Provide the [x, y] coordinate of the cell's center where the given text is located.  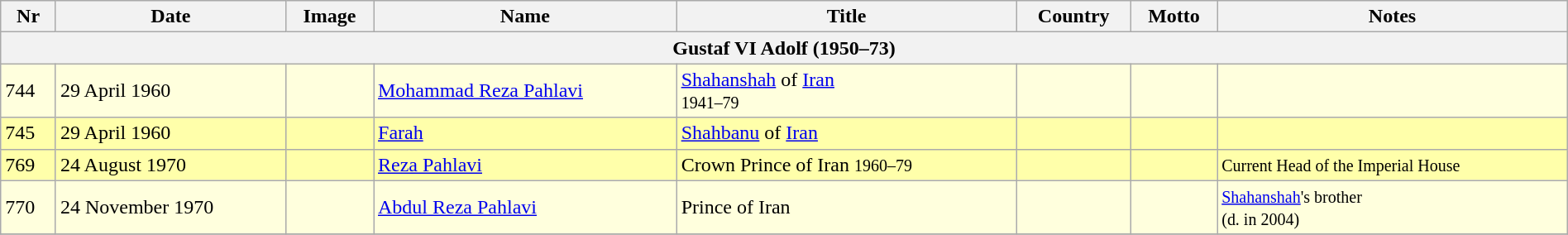
Gustaf VI Adolf (1950–73) [784, 48]
Farah [526, 133]
Shahanshah's brother (d. in 2004) [1393, 207]
Current Head of the Imperial House [1393, 165]
769 [28, 165]
Title [847, 17]
Image [329, 17]
Notes [1393, 17]
Crown Prince of Iran 1960–79 [847, 165]
744 [28, 91]
24 August 1970 [170, 165]
Abdul Reza Pahlavi [526, 207]
Mohammad Reza Pahlavi [526, 91]
Shahbanu of Iran [847, 133]
745 [28, 133]
Country [1073, 17]
Nr [28, 17]
Date [170, 17]
Prince of Iran [847, 207]
Motto [1174, 17]
24 November 1970 [170, 207]
Name [526, 17]
Reza Pahlavi [526, 165]
770 [28, 207]
Shahanshah of Iran 1941–79 [847, 91]
